Detect which cell encompasses the target text, then output its [X, Y] center coordinate. 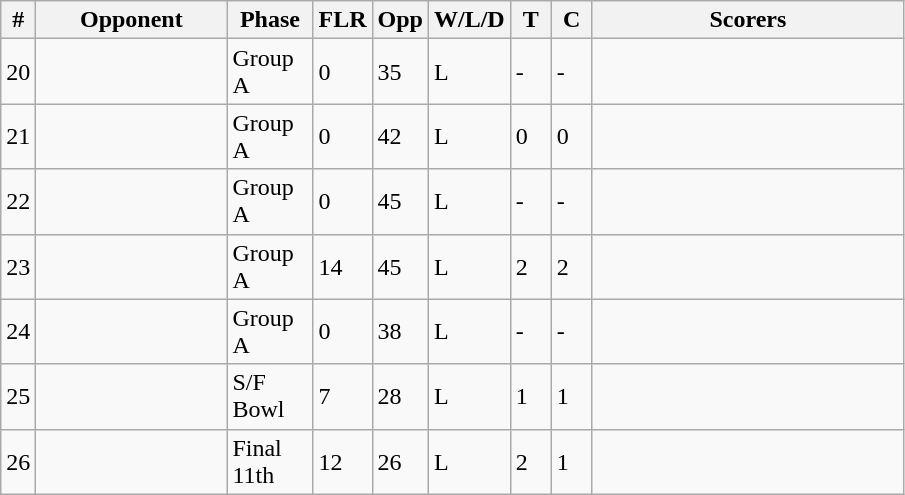
C [572, 20]
7 [342, 396]
22 [18, 202]
12 [342, 462]
S/F Bowl [270, 396]
# [18, 20]
38 [400, 332]
FLR [342, 20]
35 [400, 72]
Opponent [132, 20]
T [530, 20]
Opp [400, 20]
Scorers [748, 20]
Final 11th [270, 462]
W/L/D [469, 20]
21 [18, 136]
20 [18, 72]
28 [400, 396]
42 [400, 136]
24 [18, 332]
23 [18, 266]
Phase [270, 20]
14 [342, 266]
25 [18, 396]
